Scan for the cell matching the given text and deliver its (x, y) coordinate at center. 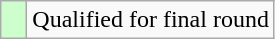
Qualified for final round (151, 20)
